Provide the [X, Y] coordinate of the cell's center where the given text is located.  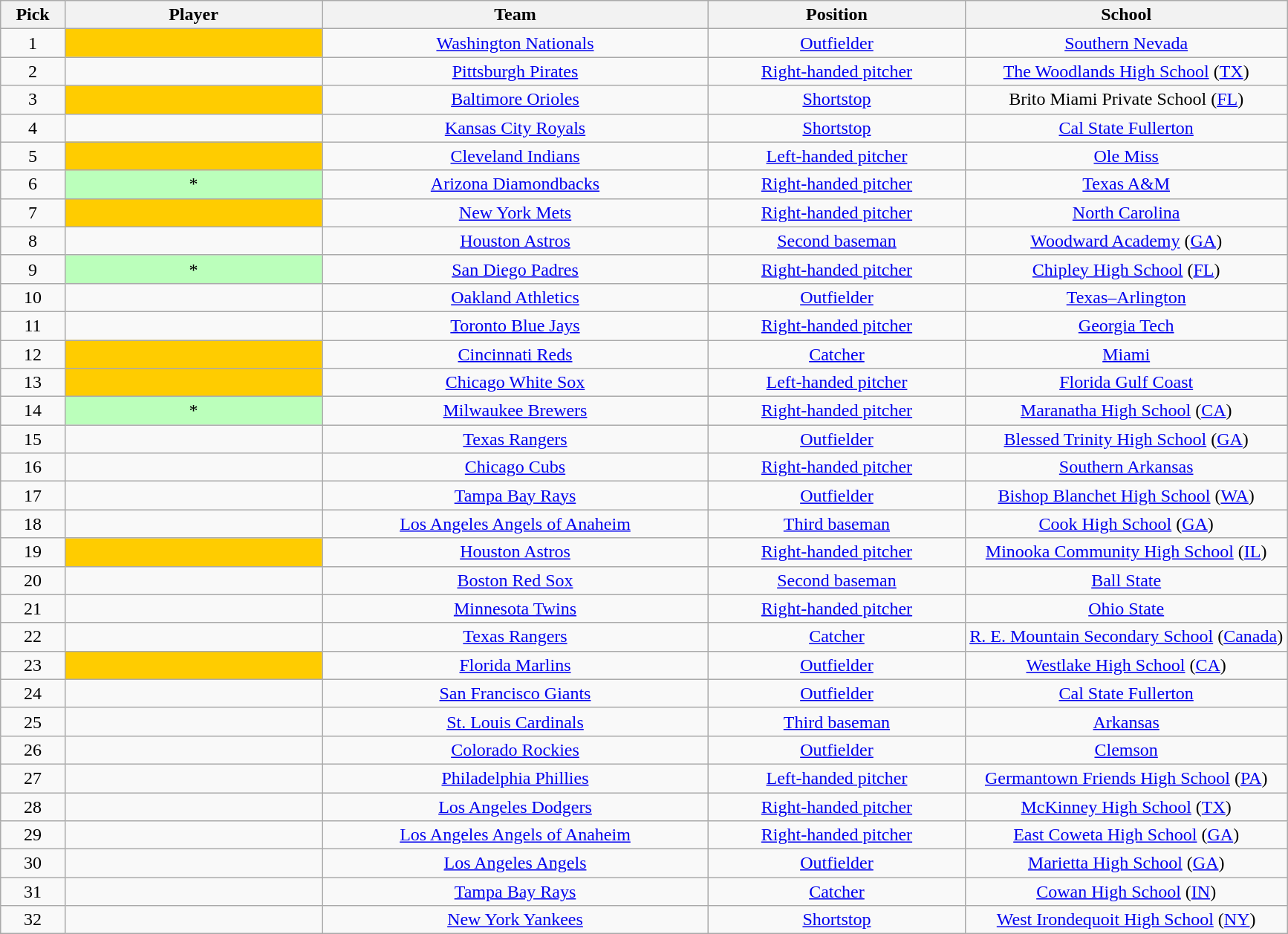
Minooka Community High School (IL) [1126, 552]
R. E. Mountain Secondary School (Canada) [1126, 637]
23 [33, 665]
10 [33, 297]
School [1126, 15]
1 [33, 43]
Maranatha High School (CA) [1126, 411]
Woodward Academy (GA) [1126, 241]
Pittsburgh Pirates [515, 71]
Oakland Athletics [515, 297]
Miami [1126, 354]
Boston Red Sox [515, 580]
28 [33, 806]
Ohio State [1126, 609]
13 [33, 383]
22 [33, 637]
Georgia Tech [1126, 325]
New York Yankees [515, 920]
Los Angeles Dodgers [515, 806]
Milwaukee Brewers [515, 411]
4 [33, 128]
Los Angeles Angels [515, 863]
Chicago Cubs [515, 467]
Ball State [1126, 580]
New York Mets [515, 213]
Clemson [1126, 750]
Germantown Friends High School (PA) [1126, 778]
Florida Gulf Coast [1126, 383]
Arizona Diamondbacks [515, 184]
Minnesota Twins [515, 609]
Cleveland Indians [515, 156]
San Diego Padres [515, 269]
Florida Marlins [515, 665]
20 [33, 580]
North Carolina [1126, 213]
9 [33, 269]
15 [33, 439]
Pick [33, 15]
Washington Nationals [515, 43]
18 [33, 524]
7 [33, 213]
Brito Miami Private School (FL) [1126, 100]
12 [33, 354]
East Coweta High School (GA) [1126, 835]
29 [33, 835]
6 [33, 184]
Position [836, 15]
11 [33, 325]
3 [33, 100]
Arkansas [1126, 721]
31 [33, 892]
Team [515, 15]
McKinney High School (TX) [1126, 806]
17 [33, 496]
Philadelphia Phillies [515, 778]
24 [33, 693]
Marietta High School (GA) [1126, 863]
Baltimore Orioles [515, 100]
Kansas City Royals [515, 128]
5 [33, 156]
Chicago White Sox [515, 383]
Cook High School (GA) [1126, 524]
Colorado Rockies [515, 750]
16 [33, 467]
Cincinnati Reds [515, 354]
St. Louis Cardinals [515, 721]
Texas A&M [1126, 184]
Chipley High School (FL) [1126, 269]
Blessed Trinity High School (GA) [1126, 439]
Texas–Arlington [1126, 297]
2 [33, 71]
Westlake High School (CA) [1126, 665]
21 [33, 609]
Player [193, 15]
Ole Miss [1126, 156]
25 [33, 721]
Toronto Blue Jays [515, 325]
19 [33, 552]
Cowan High School (IN) [1126, 892]
27 [33, 778]
30 [33, 863]
8 [33, 241]
32 [33, 920]
26 [33, 750]
Southern Nevada [1126, 43]
The Woodlands High School (TX) [1126, 71]
Southern Arkansas [1126, 467]
14 [33, 411]
Bishop Blanchet High School (WA) [1126, 496]
West Irondequoit High School (NY) [1126, 920]
San Francisco Giants [515, 693]
